Provide the (x, y) coordinate of the cell's center where the given text is located.  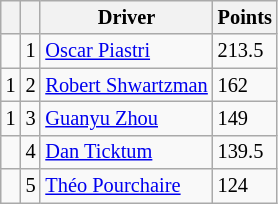
Dan Ticktum (126, 152)
5 (31, 186)
Guanyu Zhou (126, 118)
Théo Pourchaire (126, 186)
149 (245, 118)
2 (31, 85)
Robert Shwartzman (126, 85)
Driver (126, 17)
3 (31, 118)
Points (245, 17)
4 (31, 152)
Oscar Piastri (126, 51)
213.5 (245, 51)
139.5 (245, 152)
124 (245, 186)
162 (245, 85)
